Determine the (x, y) coordinate at the center of the cell enclosing the given text.  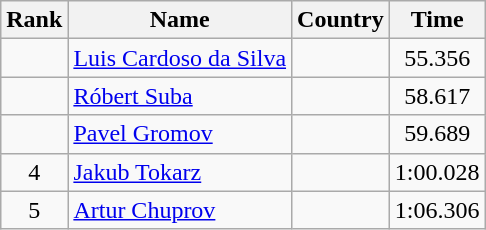
55.356 (437, 58)
58.617 (437, 96)
Luis Cardoso da Silva (180, 58)
Artur Chuprov (180, 210)
5 (34, 210)
1:06.306 (437, 210)
Jakub Tokarz (180, 172)
4 (34, 172)
59.689 (437, 134)
Time (437, 20)
Róbert Suba (180, 96)
Country (341, 20)
Pavel Gromov (180, 134)
Name (180, 20)
1:00.028 (437, 172)
Rank (34, 20)
